Provide the [X, Y] coordinate of the cell's center where the given text is located.  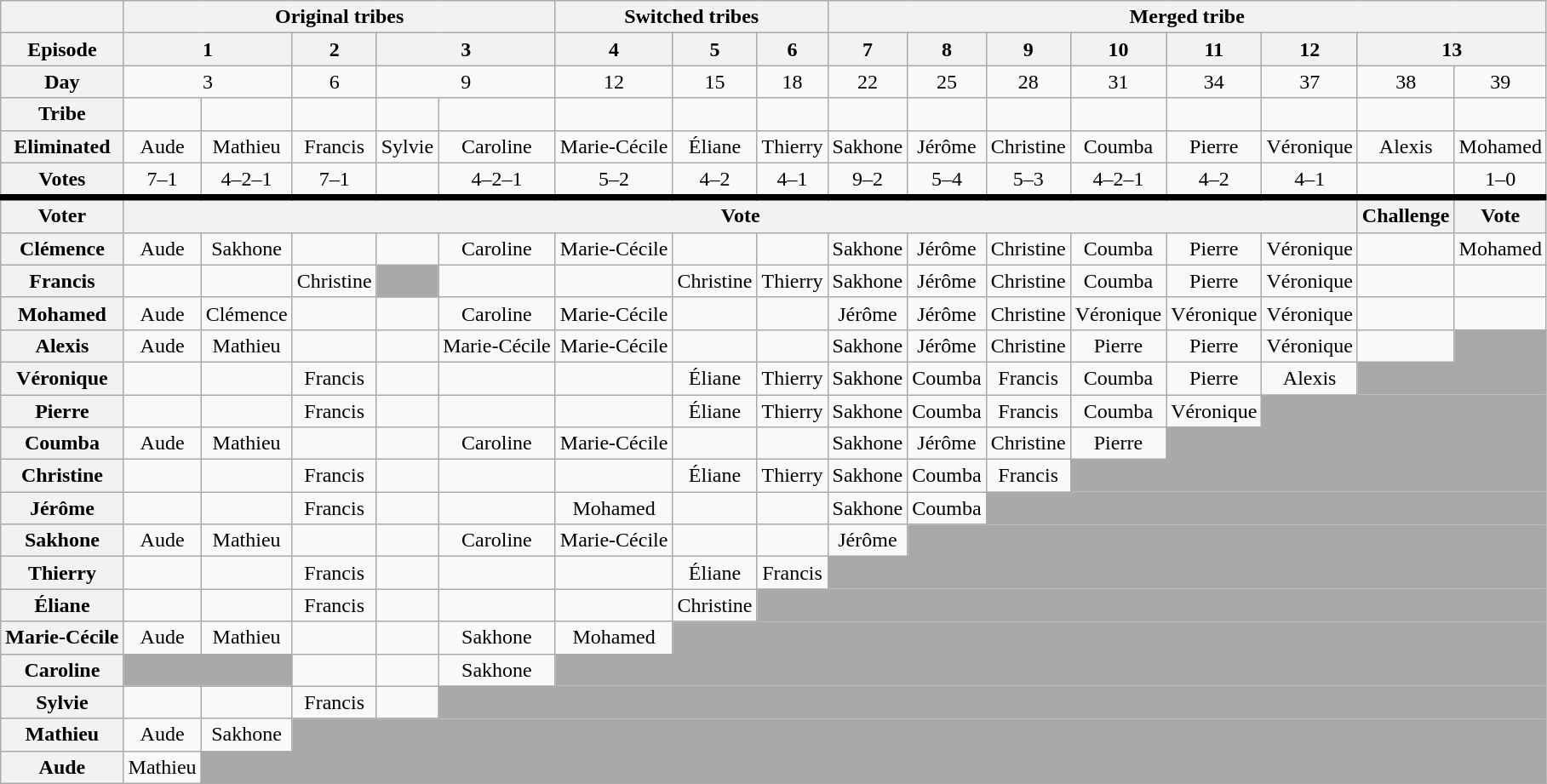
28 [1028, 82]
37 [1309, 82]
34 [1214, 82]
Challenge [1406, 215]
31 [1118, 82]
5–4 [947, 180]
4 [614, 49]
13 [1452, 49]
39 [1500, 82]
Eliminated [62, 146]
1–0 [1500, 180]
25 [947, 82]
7 [868, 49]
Switched tribes [691, 17]
8 [947, 49]
2 [334, 49]
1 [208, 49]
Voter [62, 215]
22 [868, 82]
Votes [62, 180]
18 [792, 82]
Merged tribe [1187, 17]
Original tribes [339, 17]
15 [715, 82]
5 [715, 49]
5–3 [1028, 180]
Tribe [62, 114]
Episode [62, 49]
Day [62, 82]
5–2 [614, 180]
10 [1118, 49]
38 [1406, 82]
11 [1214, 49]
9–2 [868, 180]
